Pinpoint the cell where the given text exists, returning its [x, y] midpoint coordinate. 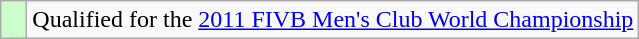
Qualified for the 2011 FIVB Men's Club World Championship [333, 20]
